Provide the [x, y] coordinate of the cell's center where the given text is located.  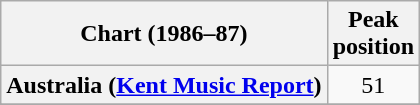
Chart (1986–87) [164, 34]
Peak position [373, 34]
Australia (Kent Music Report) [164, 85]
51 [373, 85]
